Identify which cell holds the provided text, then report its (x, y) central coordinate. 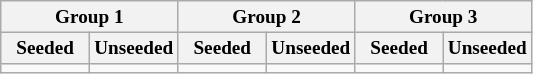
Group 3 (443, 17)
Group 2 (266, 17)
Group 1 (90, 17)
